Capture the cell that displays the provided text and extract its (X, Y) central coordinate. 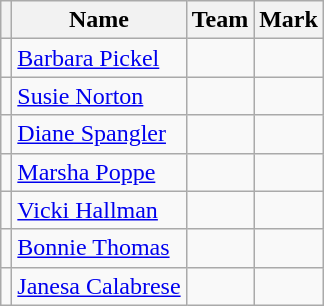
Susie Norton (99, 96)
Team (220, 20)
Vicki Hallman (99, 210)
Mark (289, 20)
Name (99, 20)
Marsha Poppe (99, 172)
Bonnie Thomas (99, 248)
Janesa Calabrese (99, 286)
Diane Spangler (99, 134)
Barbara Pickel (99, 58)
